Return the (x, y) coordinate for the center point of the cell that contains the specified text.  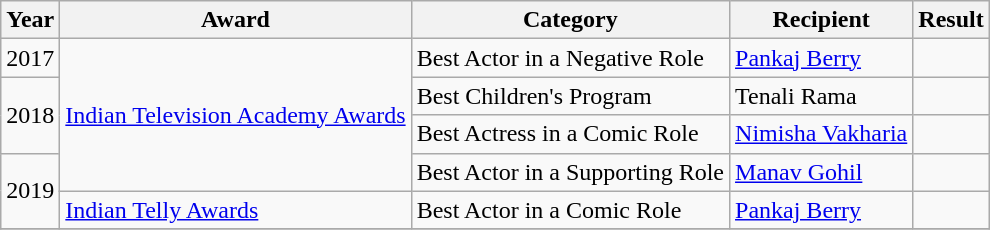
Recipient (822, 20)
Indian Television Academy Awards (236, 115)
2017 (30, 58)
Best Actress in a Comic Role (570, 134)
Manav Gohil (822, 172)
Result (951, 20)
2019 (30, 191)
Best Actor in a Negative Role (570, 58)
2018 (30, 115)
Year (30, 20)
Tenali Rama (822, 96)
Best Children's Program (570, 96)
Indian Telly Awards (236, 210)
Best Actor in a Supporting Role (570, 172)
Award (236, 20)
Best Actor in a Comic Role (570, 210)
Category (570, 20)
Nimisha Vakharia (822, 134)
